From the cell containing the given text, extract its center point as [X, Y] coordinate. 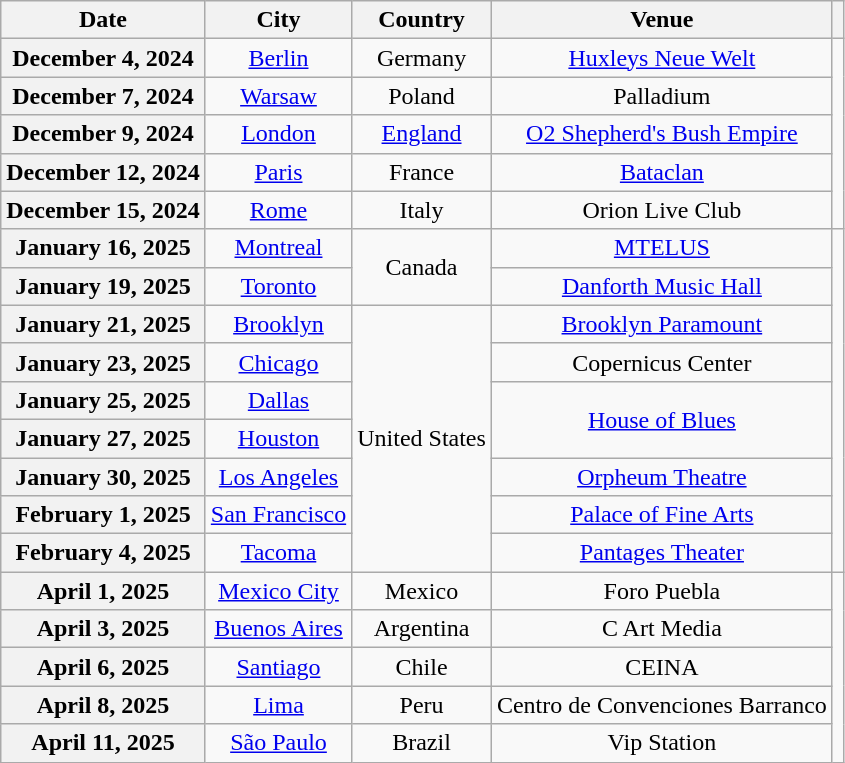
Copernicus Center [662, 362]
Rome [278, 210]
December 7, 2024 [104, 96]
Buenos Aires [278, 629]
City [278, 20]
United States [422, 438]
Palace of Fine Arts [662, 515]
April 1, 2025 [104, 591]
December 9, 2024 [104, 134]
February 4, 2025 [104, 553]
January 27, 2025 [104, 438]
Centro de Convenciones Barranco [662, 705]
Lima [278, 705]
Date [104, 20]
Peru [422, 705]
February 1, 2025 [104, 515]
April 11, 2025 [104, 743]
CEINA [662, 667]
April 6, 2025 [104, 667]
House of Blues [662, 419]
Brooklyn Paramount [662, 324]
Foro Puebla [662, 591]
Toronto [278, 286]
Argentina [422, 629]
Poland [422, 96]
Dallas [278, 400]
Berlin [278, 58]
O2 Shepherd's Bush Empire [662, 134]
January 30, 2025 [104, 477]
January 21, 2025 [104, 324]
Warsaw [278, 96]
Germany [422, 58]
Brooklyn [278, 324]
April 8, 2025 [104, 705]
MTELUS [662, 248]
Paris [278, 172]
Mexico [422, 591]
England [422, 134]
Orpheum Theatre [662, 477]
Palladium [662, 96]
January 25, 2025 [104, 400]
France [422, 172]
Italy [422, 210]
San Francisco [278, 515]
Pantages Theater [662, 553]
December 15, 2024 [104, 210]
Tacoma [278, 553]
Brazil [422, 743]
April 3, 2025 [104, 629]
January 16, 2025 [104, 248]
São Paulo [278, 743]
Venue [662, 20]
December 12, 2024 [104, 172]
C Art Media [662, 629]
January 19, 2025 [104, 286]
December 4, 2024 [104, 58]
January 23, 2025 [104, 362]
Vip Station [662, 743]
Chicago [278, 362]
Canada [422, 267]
Mexico City [278, 591]
London [278, 134]
Bataclan [662, 172]
Danforth Music Hall [662, 286]
Los Angeles [278, 477]
Country [422, 20]
Houston [278, 438]
Orion Live Club [662, 210]
Santiago [278, 667]
Chile [422, 667]
Montreal [278, 248]
Huxleys Neue Welt [662, 58]
